Capture the cell that displays the provided text and extract its [x, y] central coordinate. 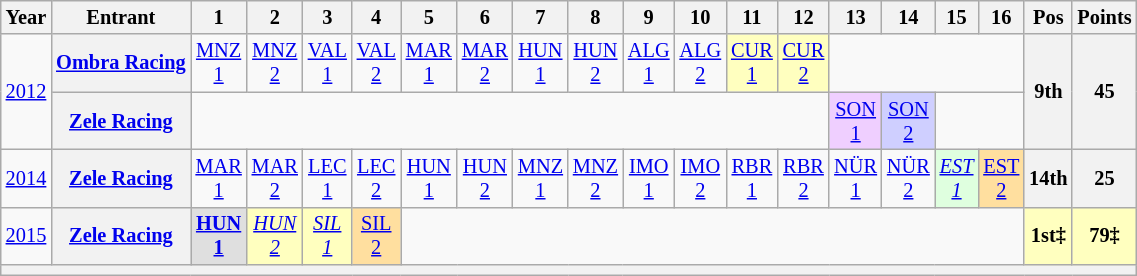
12 [804, 17]
1 [219, 17]
CUR1 [752, 63]
8 [596, 17]
RBR2 [804, 178]
11 [752, 17]
EST1 [957, 178]
2014 [26, 178]
NÜR1 [856, 178]
10 [701, 17]
VAL2 [376, 63]
Ombra Racing [120, 63]
9 [649, 17]
VAL1 [328, 63]
SON2 [908, 121]
6 [485, 17]
IMO2 [701, 178]
LEC2 [376, 178]
CUR2 [804, 63]
25 [1104, 178]
NÜR2 [908, 178]
Entrant [120, 17]
Points [1104, 17]
2012 [26, 92]
9th [1048, 92]
3 [328, 17]
RBR1 [752, 178]
13 [856, 17]
SIL1 [328, 236]
14th [1048, 178]
7 [540, 17]
IMO1 [649, 178]
15 [957, 17]
2015 [26, 236]
5 [429, 17]
Year [26, 17]
ALG1 [649, 63]
1st‡ [1048, 236]
SON1 [856, 121]
16 [1001, 17]
2 [275, 17]
EST2 [1001, 178]
4 [376, 17]
79‡ [1104, 236]
14 [908, 17]
Pos [1048, 17]
45 [1104, 92]
LEC1 [328, 178]
ALG2 [701, 63]
SIL2 [376, 236]
